Pinpoint the cell where the given text exists, returning its (x, y) midpoint coordinate. 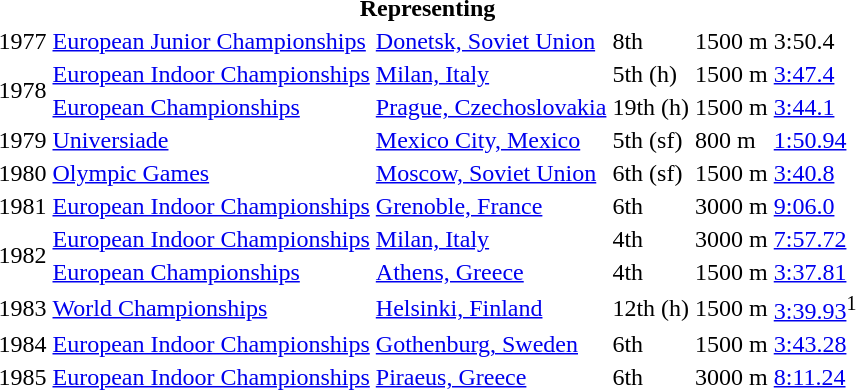
Mexico City, Mexico (491, 140)
Donetsk, Soviet Union (491, 41)
Universiade (211, 140)
Gothenburg, Sweden (491, 344)
19th (h) (651, 107)
World Championships (211, 308)
Prague, Czechoslovakia (491, 107)
5th (h) (651, 74)
5th (sf) (651, 140)
European Junior Championships (211, 41)
12th (h) (651, 308)
Olympic Games (211, 173)
8th (651, 41)
Athens, Greece (491, 272)
Moscow, Soviet Union (491, 173)
800 m (732, 140)
Grenoble, France (491, 206)
Helsinki, Finland (491, 308)
6th (sf) (651, 173)
